Detect which cell encompasses the target text, then output its (x, y) center coordinate. 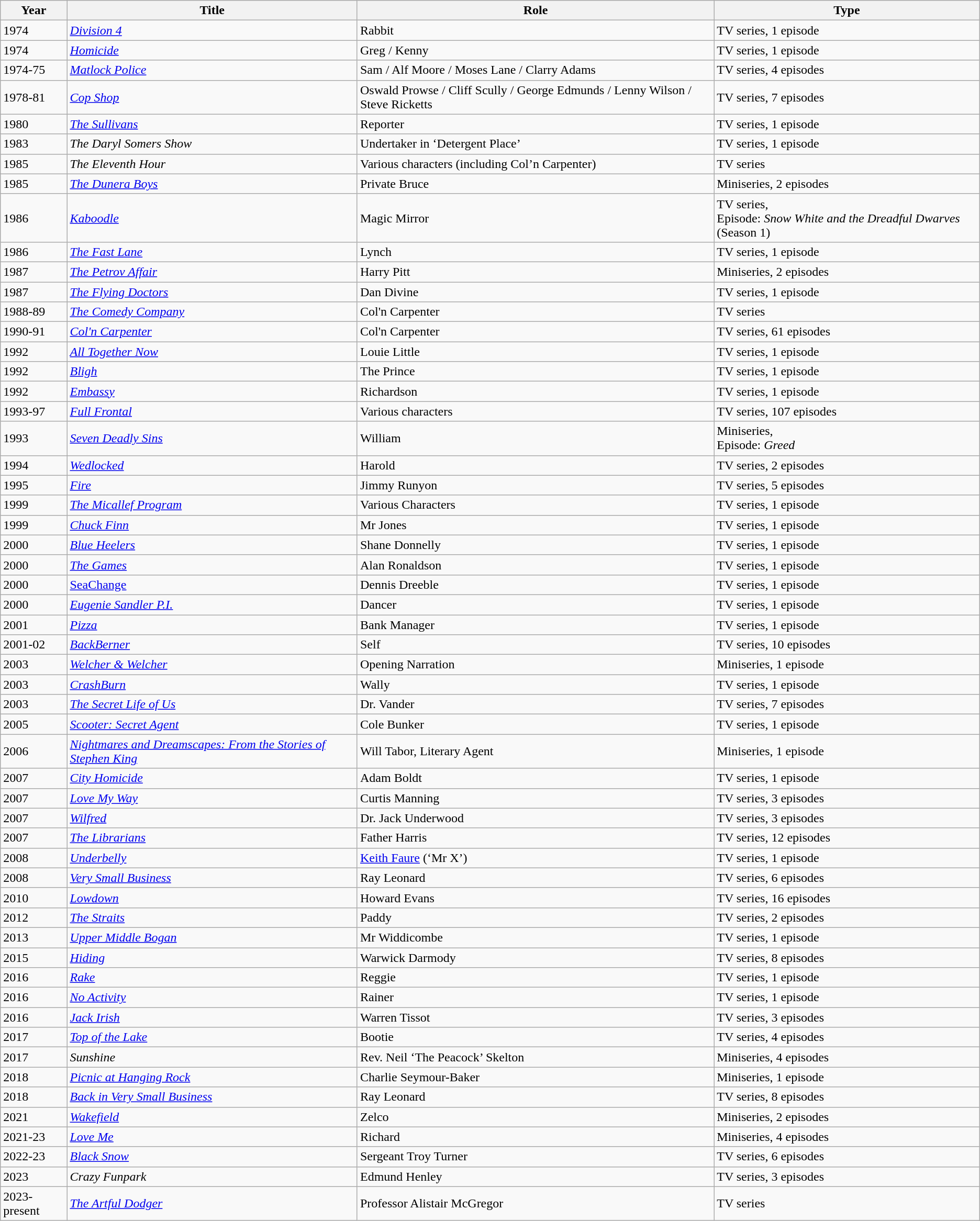
The Flying Doctors (213, 292)
Title (213, 10)
Chuck Finn (213, 525)
Jack Irish (213, 1017)
Mr Widdicombe (535, 937)
1993 (34, 439)
1990-91 (34, 332)
The Comedy Company (213, 312)
Embassy (213, 391)
The Straits (213, 917)
The Micallef Program (213, 505)
Very Small Business (213, 878)
The Sullivans (213, 124)
1994 (34, 465)
Wakefield (213, 1117)
Sam / Alf Moore / Moses Lane / Clarry Adams (535, 70)
2023 (34, 1177)
Homicide (213, 50)
Various characters (535, 411)
The Dunera Boys (213, 184)
Father Harris (535, 838)
2010 (34, 898)
Oswald Prowse / Cliff Scully / George Edmunds / Lenny Wilson / Steve Ricketts (535, 97)
Scooter: Secret Agent (213, 724)
2015 (34, 957)
Sunshine (213, 1057)
Private Bruce (535, 184)
William (535, 439)
1980 (34, 124)
Dr. Vander (535, 704)
CrashBurn (213, 685)
The Games (213, 565)
Dr. Jack Underwood (535, 818)
1974-75 (34, 70)
2021-23 (34, 1137)
Rabbit (535, 30)
Warwick Darmody (535, 957)
Dan Divine (535, 292)
Will Tabor, Literary Agent (535, 752)
Underbelly (213, 858)
Rainer (535, 998)
Role (535, 10)
Picnic at Hanging Rock (213, 1077)
Hiding (213, 957)
Sergeant Troy Turner (535, 1157)
The Prince (535, 372)
Cop Shop (213, 97)
1988-89 (34, 312)
Dennis Dreeble (535, 585)
Miniseries,Episode: Greed (847, 439)
Professor Alistair McGregor (535, 1204)
Division 4 (213, 30)
TV series, 16 episodes (847, 898)
Edmund Henley (535, 1177)
City Homicide (213, 778)
Kaboodle (213, 218)
Shane Donnelly (535, 545)
Undertaker in ‘Detergent Place’ (535, 144)
The Daryl Somers Show (213, 144)
Love My Way (213, 798)
Harry Pitt (535, 272)
The Secret Life of Us (213, 704)
Magic Mirror (535, 218)
Rake (213, 978)
The Artful Dodger (213, 1204)
2001-02 (34, 645)
Full Frontal (213, 411)
Seven Deadly Sins (213, 439)
SeaChange (213, 585)
Crazy Funpark (213, 1177)
Keith Faure (‘Mr X’) (535, 858)
Richard (535, 1137)
Adam Boldt (535, 778)
Lowdown (213, 898)
Welcher & Welcher (213, 665)
Bootie (535, 1037)
Bank Manager (535, 624)
Upper Middle Bogan (213, 937)
Dancer (535, 604)
Zelco (535, 1117)
Harold (535, 465)
TV series, 61 episodes (847, 332)
The Petrov Affair (213, 272)
2021 (34, 1117)
Mr Jones (535, 525)
Matlock Police (213, 70)
Top of the Lake (213, 1037)
The Eleventh Hour (213, 164)
1983 (34, 144)
No Activity (213, 998)
Charlie Seymour-Baker (535, 1077)
Eugenie Sandler P.I. (213, 604)
Love Me (213, 1137)
2023-present (34, 1204)
2012 (34, 917)
Warren Tissot (535, 1017)
Year (34, 10)
Black Snow (213, 1157)
Opening Narration (535, 665)
Louie Little (535, 352)
Nightmares and Dreamscapes: From the Stories of Stephen King (213, 752)
Wally (535, 685)
Paddy (535, 917)
Greg / Kenny (535, 50)
Wedlocked (213, 465)
TV series, 12 episodes (847, 838)
2005 (34, 724)
Howard Evans (535, 898)
Fire (213, 485)
Various characters (including Col’n Carpenter) (535, 164)
Jimmy Runyon (535, 485)
TV series, 107 episodes (847, 411)
BackBerner (213, 645)
Cole Bunker (535, 724)
Type (847, 10)
1995 (34, 485)
Rev. Neil ‘The Peacock’ Skelton (535, 1057)
Reggie (535, 978)
The Librarians (213, 838)
2006 (34, 752)
Alan Ronaldson (535, 565)
1978-81 (34, 97)
1993-97 (34, 411)
The Fast Lane (213, 252)
Curtis Manning (535, 798)
Wilfred (213, 818)
Various Characters (535, 505)
2013 (34, 937)
Lynch (535, 252)
Richardson (535, 391)
TV series, 10 episodes (847, 645)
All Together Now (213, 352)
Back in Very Small Business (213, 1097)
Reporter (535, 124)
2022-23 (34, 1157)
Bligh (213, 372)
Pizza (213, 624)
2001 (34, 624)
TV series, 5 episodes (847, 485)
TV series,Episode: Snow White and the Dreadful Dwarves (Season 1) (847, 218)
Blue Heelers (213, 545)
Self (535, 645)
